Return the [X, Y] coordinate for the center point of the cell that contains the specified text.  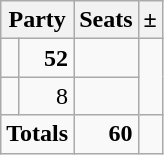
Party [38, 20]
8 [46, 96]
60 [106, 134]
Seats [106, 20]
52 [46, 58]
± [150, 20]
Totals [38, 134]
